Output the [x, y] coordinate of the center of the cell containing the given text.  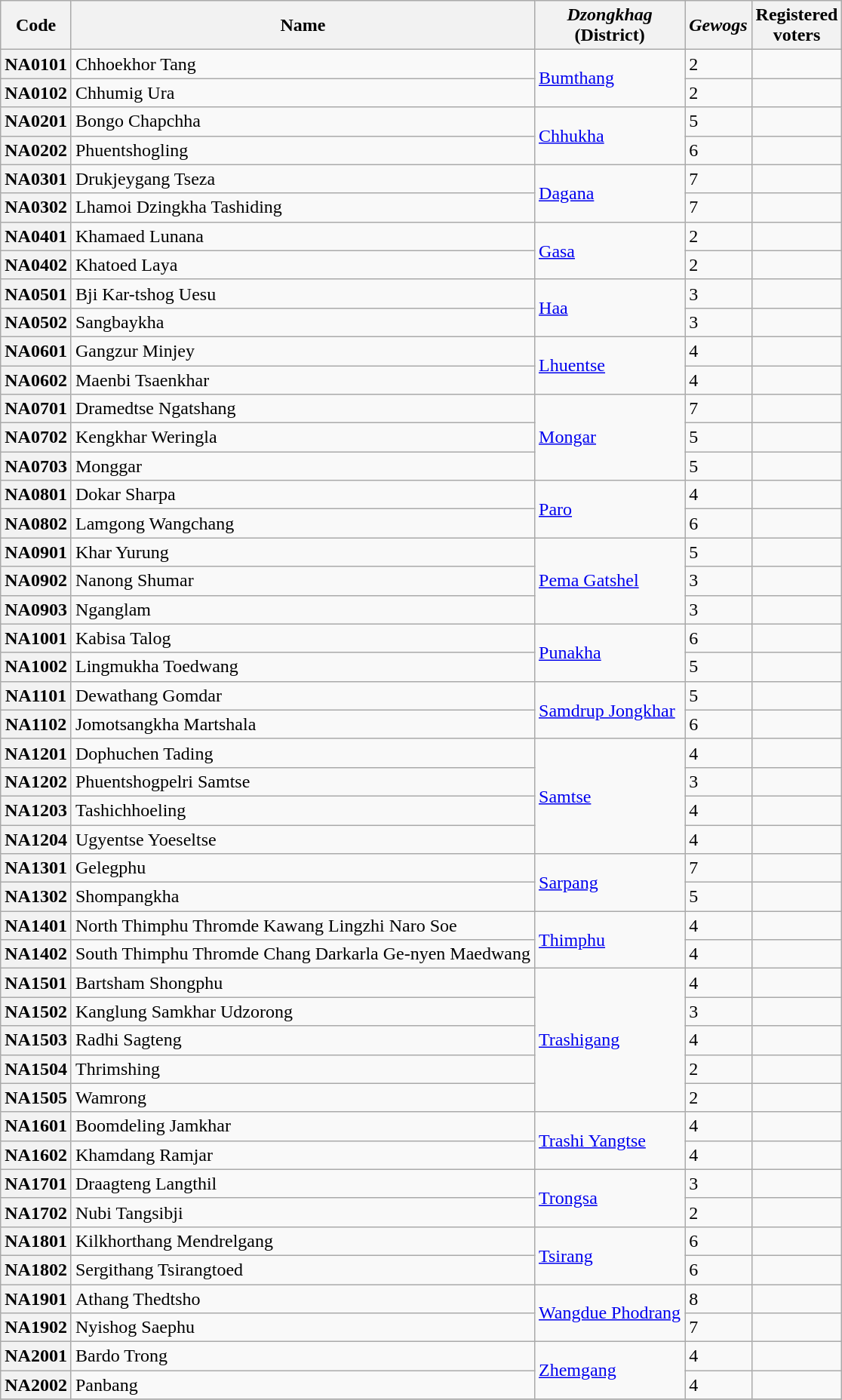
NA1201 [36, 753]
Punakha [610, 652]
Pema Gatshel [610, 581]
Wamrong [303, 1098]
NA0401 [36, 236]
NA0502 [36, 322]
Ugyentse Yoeseltse [303, 840]
NA1402 [36, 954]
NA1101 [36, 695]
Chhumig Ura [303, 93]
Samtse [610, 796]
NA1302 [36, 897]
NA0703 [36, 466]
Maenbi Tsaenkhar [303, 379]
Trashigang [610, 1040]
NA1601 [36, 1126]
Phuentshogling [303, 150]
Athang Thedtsho [303, 1298]
Phuentshogpelri Samtse [303, 781]
Bumthang [610, 78]
NA1002 [36, 667]
NA1301 [36, 868]
Monggar [303, 466]
NA1701 [36, 1184]
Name [303, 26]
NA0601 [36, 351]
Tsirang [610, 1255]
Sergithang Tsirangtoed [303, 1270]
Bongo Chapchha [303, 121]
Shompangkha [303, 897]
NA1203 [36, 810]
Gewogs [718, 26]
NA0802 [36, 523]
Khamdang Ramjar [303, 1155]
NA0701 [36, 409]
NA0903 [36, 609]
Lamgong Wangchang [303, 523]
NA0501 [36, 293]
NA1204 [36, 840]
Nyishog Saephu [303, 1328]
Boomdeling Jamkhar [303, 1126]
Kengkhar Weringla [303, 437]
NA1702 [36, 1212]
NA1001 [36, 638]
Dophuchen Tading [303, 753]
Dagana [610, 193]
NA1504 [36, 1069]
NA1503 [36, 1040]
Dramedtse Ngatshang [303, 409]
North Thimphu Thromde Kawang Lingzhi Naro Soe [303, 926]
Sangbaykha [303, 322]
NA1902 [36, 1328]
NA1505 [36, 1098]
Samdrup Jongkhar [610, 710]
NA1202 [36, 781]
Kanglung Samkhar Udzorong [303, 1012]
Registeredvoters [797, 26]
Haa [610, 308]
Khamaed Lunana [303, 236]
Wangdue Phodrang [610, 1312]
NA0102 [36, 93]
NA1401 [36, 926]
NA1502 [36, 1012]
NA0101 [36, 64]
Gelegphu [303, 868]
Lhamoi Dzingkha Tashiding [303, 207]
Kabisa Talog [303, 638]
Chhukha [610, 136]
Bji Kar-tshog Uesu [303, 293]
South Thimphu Thromde Chang Darkarla Ge-nyen Maedwang [303, 954]
Chhoekhor Tang [303, 64]
Dzongkhag(District) [610, 26]
Khar Yurung [303, 552]
NA2001 [36, 1356]
Radhi Sagteng [303, 1040]
NA0201 [36, 121]
Nubi Tangsibji [303, 1212]
NA0901 [36, 552]
Thrimshing [303, 1069]
Panbang [303, 1385]
NA0302 [36, 207]
NA0402 [36, 265]
NA0602 [36, 379]
Bardo Trong [303, 1356]
NA0301 [36, 179]
NA1901 [36, 1298]
NA1102 [36, 724]
Kilkhorthang Mendrelgang [303, 1241]
Code [36, 26]
Tashichhoeling [303, 810]
Sarpang [610, 883]
Mongar [610, 437]
NA0202 [36, 150]
Dokar Sharpa [303, 495]
8 [718, 1298]
Nganglam [303, 609]
Dewathang Gomdar [303, 695]
Lingmukha Toedwang [303, 667]
NA0902 [36, 581]
NA0702 [36, 437]
NA1501 [36, 983]
Thimphu [610, 940]
Trashi Yangtse [610, 1141]
Draagteng Langthil [303, 1184]
Gangzur Minjey [303, 351]
NA1802 [36, 1270]
NA0801 [36, 495]
Paro [610, 509]
NA1602 [36, 1155]
NA1801 [36, 1241]
Drukjeygang Tseza [303, 179]
NA2002 [36, 1385]
Bartsham Shongphu [303, 983]
Zhemgang [610, 1371]
Khatoed Laya [303, 265]
Nanong Shumar [303, 581]
Lhuentse [610, 365]
Trongsa [610, 1198]
Gasa [610, 250]
Jomotsangkha Martshala [303, 724]
